Return [x, y] of the center of cell containing provided text 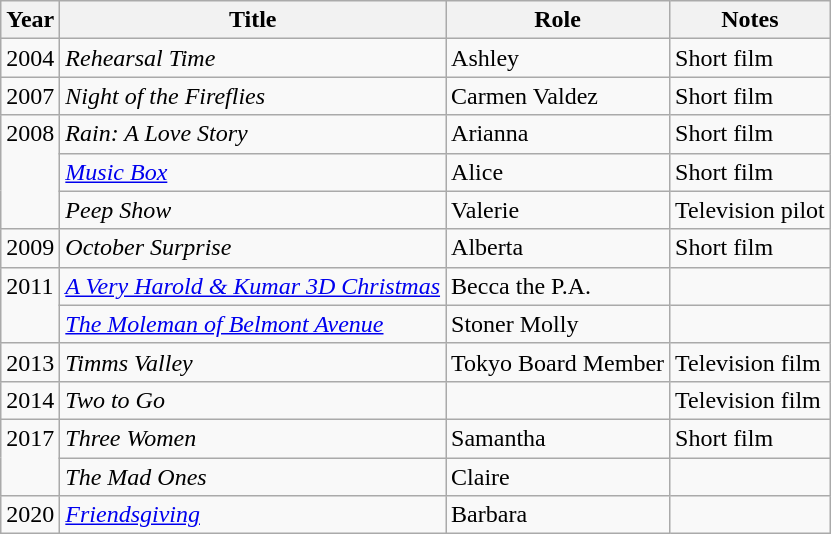
Alberta [558, 248]
Carmen Valdez [558, 96]
October Surprise [253, 248]
Ashley [558, 58]
Title [253, 20]
Television pilot [750, 210]
2013 [30, 362]
2004 [30, 58]
2020 [30, 515]
2007 [30, 96]
Rehearsal Time [253, 58]
2011 [30, 305]
Timms Valley [253, 362]
Night of the Fireflies [253, 96]
Music Box [253, 172]
Stoner Molly [558, 324]
Becca the P.A. [558, 286]
Year [30, 20]
The Moleman of Belmont Avenue [253, 324]
2008 [30, 172]
Arianna [558, 134]
Claire [558, 477]
Role [558, 20]
Friendsgiving [253, 515]
Three Women [253, 438]
Notes [750, 20]
The Mad Ones [253, 477]
Tokyo Board Member [558, 362]
Alice [558, 172]
2017 [30, 457]
Rain: A Love Story [253, 134]
2009 [30, 248]
A Very Harold & Kumar 3D Christmas [253, 286]
Peep Show [253, 210]
2014 [30, 400]
Two to Go [253, 400]
Samantha [558, 438]
Barbara [558, 515]
Valerie [558, 210]
